Return the (X, Y) coordinate for the center point of the cell that contains the specified text.  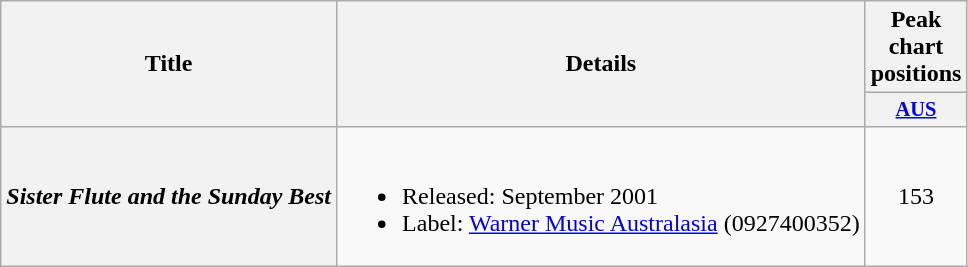
AUS (916, 110)
Details (602, 64)
153 (916, 196)
Sister Flute and the Sunday Best (169, 196)
Peak chart positions (916, 47)
Title (169, 64)
Released: September 2001Label: Warner Music Australasia (0927400352) (602, 196)
